Locate the cell with the specified text and output its [X, Y] center coordinate. 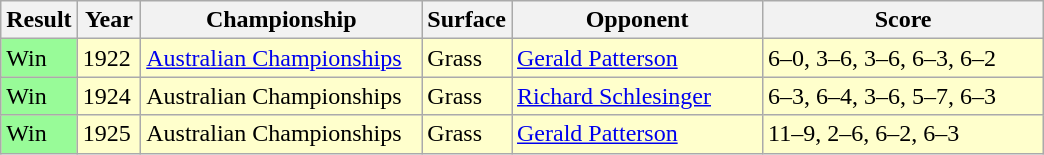
1922 [109, 58]
Championship [282, 20]
6–0, 3–6, 3–6, 6–3, 6–2 [904, 58]
Year [109, 20]
11–9, 2–6, 6–2, 6–3 [904, 134]
Opponent [638, 20]
Score [904, 20]
Surface [467, 20]
1924 [109, 96]
Result [39, 20]
Richard Schlesinger [638, 96]
1925 [109, 134]
6–3, 6–4, 3–6, 5–7, 6–3 [904, 96]
